Scan for the cell matching the given text and deliver its (X, Y) coordinate at center. 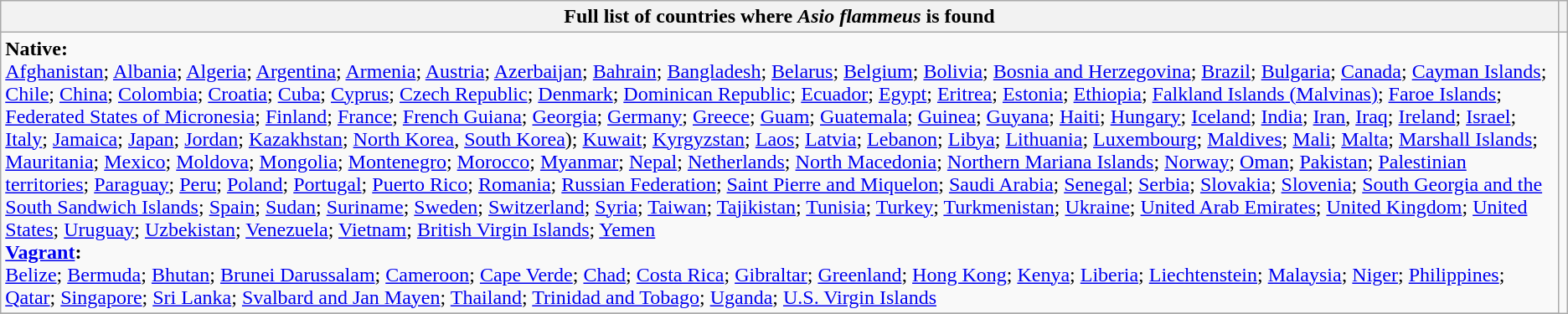
Full list of countries where Asio flammeus is found (779, 17)
